Locate the cell with the specified text and output its [x, y] center coordinate. 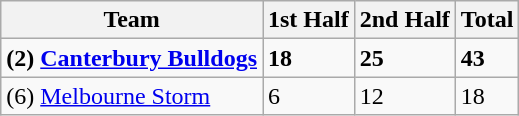
1st Half [308, 20]
(6) Melbourne Storm [132, 96]
Team [132, 20]
(2) Canterbury Bulldogs [132, 58]
25 [404, 58]
12 [404, 96]
2nd Half [404, 20]
43 [487, 58]
6 [308, 96]
Total [487, 20]
